Output the [x, y] coordinate of the center of the cell containing the given text.  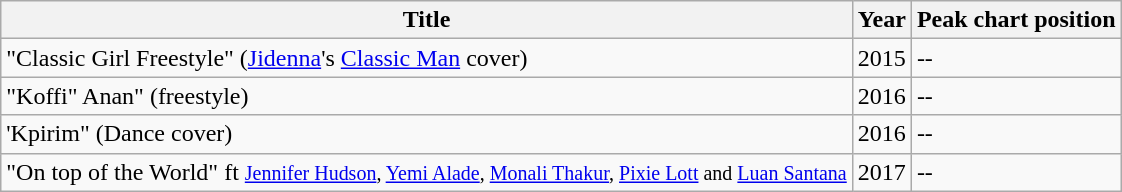
Year [882, 20]
"On top of the World" ft Jennifer Hudson, Yemi Alade, Monali Thakur, Pixie Lott and Luan Santana [427, 172]
"Classic Girl Freestyle" (Jidenna's Classic Man cover) [427, 58]
Peak chart position [1016, 20]
2015 [882, 58]
Title [427, 20]
'Kpirim" (Dance cover) [427, 134]
2017 [882, 172]
"Koffi" Anan" (freestyle) [427, 96]
